Identify which cell holds the provided text, then report its [X, Y] central coordinate. 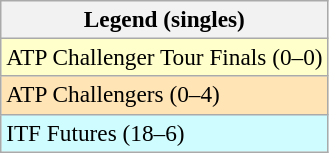
ITF Futures (18–6) [164, 133]
ATP Challenger Tour Finals (0–0) [164, 57]
ATP Challengers (0–4) [164, 95]
Legend (singles) [164, 19]
